Detect which cell encompasses the target text, then output its (x, y) center coordinate. 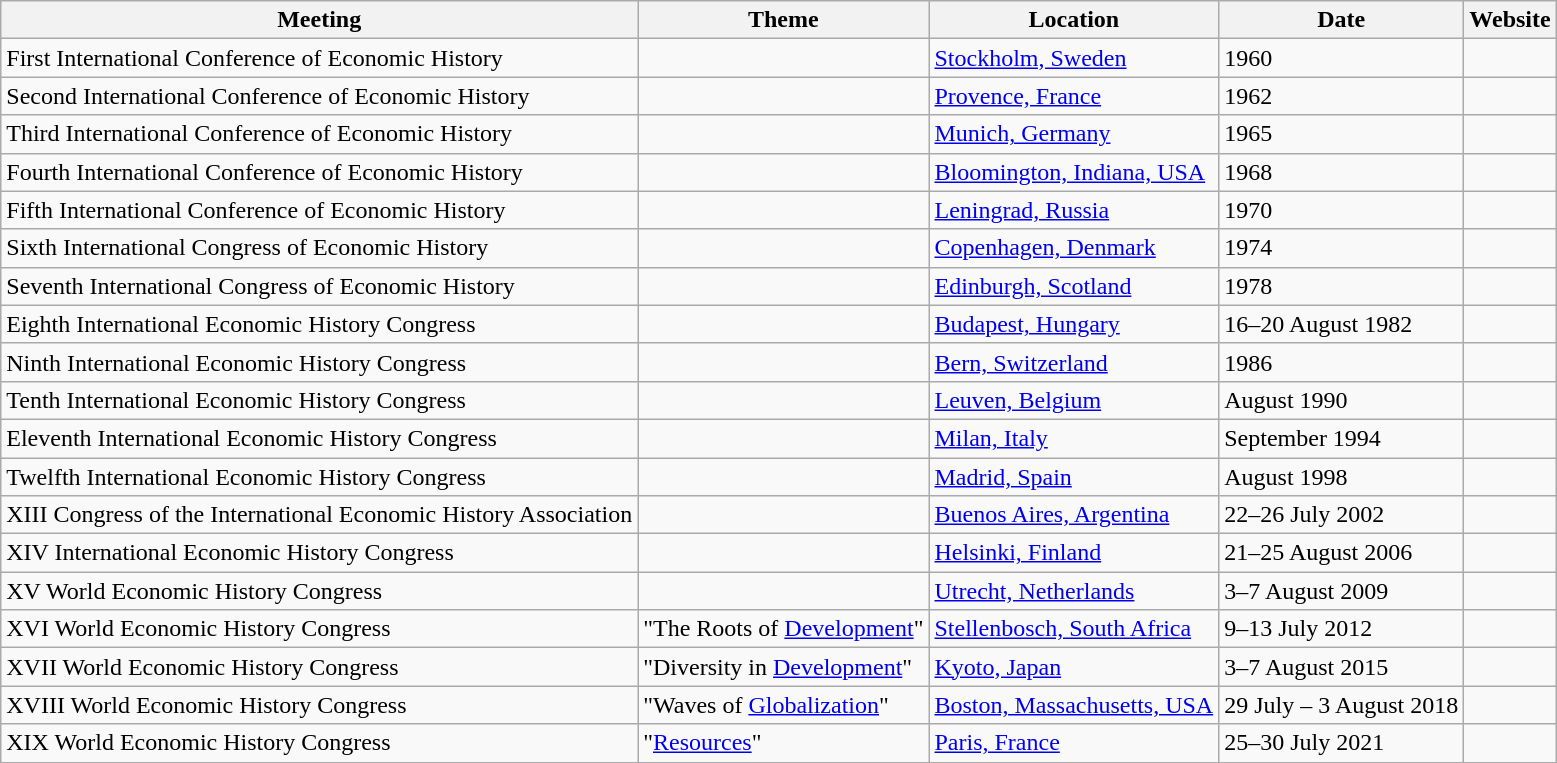
Leuven, Belgium (1074, 400)
Bloomington, Indiana, USA (1074, 172)
25–30 July 2021 (1342, 743)
Copenhagen, Denmark (1074, 248)
1986 (1342, 362)
Ninth International Economic History Congress (320, 362)
Seventh International Congress of Economic History (320, 286)
Munich, Germany (1074, 134)
21–25 August 2006 (1342, 553)
Kyoto, Japan (1074, 667)
XVIII World Economic History Congress (320, 705)
Buenos Aires, Argentina (1074, 515)
August 1998 (1342, 477)
Utrecht, Netherlands (1074, 591)
Edinburgh, Scotland (1074, 286)
Sixth International Congress of Economic History (320, 248)
1978 (1342, 286)
First International Conference of Economic History (320, 58)
Stockholm, Sweden (1074, 58)
3–7 August 2009 (1342, 591)
Provence, France (1074, 96)
Fourth International Conference of Economic History (320, 172)
"The Roots of Development" (784, 629)
22–26 July 2002 (1342, 515)
1974 (1342, 248)
1965 (1342, 134)
Theme (784, 20)
Budapest, Hungary (1074, 324)
16–20 August 1982 (1342, 324)
Third International Conference of Economic History (320, 134)
Leningrad, Russia (1074, 210)
XVII World Economic History Congress (320, 667)
XIII Congress of the International Economic History Association (320, 515)
1960 (1342, 58)
Milan, Italy (1074, 438)
XIV International Economic History Congress (320, 553)
August 1990 (1342, 400)
Meeting (320, 20)
Fifth International Conference of Economic History (320, 210)
Boston, Massachusetts, USA (1074, 705)
Tenth International Economic History Congress (320, 400)
1968 (1342, 172)
29 July – 3 August 2018 (1342, 705)
Location (1074, 20)
1962 (1342, 96)
Stellenbosch, South Africa (1074, 629)
Eleventh International Economic History Congress (320, 438)
3–7 August 2015 (1342, 667)
1970 (1342, 210)
Date (1342, 20)
9–13 July 2012 (1342, 629)
Eighth International Economic History Congress (320, 324)
"Waves of Globalization" (784, 705)
Website (1510, 20)
Madrid, Spain (1074, 477)
XV World Economic History Congress (320, 591)
XVI World Economic History Congress (320, 629)
September 1994 (1342, 438)
Bern, Switzerland (1074, 362)
Second International Conference of Economic History (320, 96)
Paris, France (1074, 743)
Helsinki, Finland (1074, 553)
XIX World Economic History Congress (320, 743)
Twelfth International Economic History Congress (320, 477)
"Resources" (784, 743)
"Diversity in Development" (784, 667)
